Pinpoint the cell where the given text exists, returning its [X, Y] midpoint coordinate. 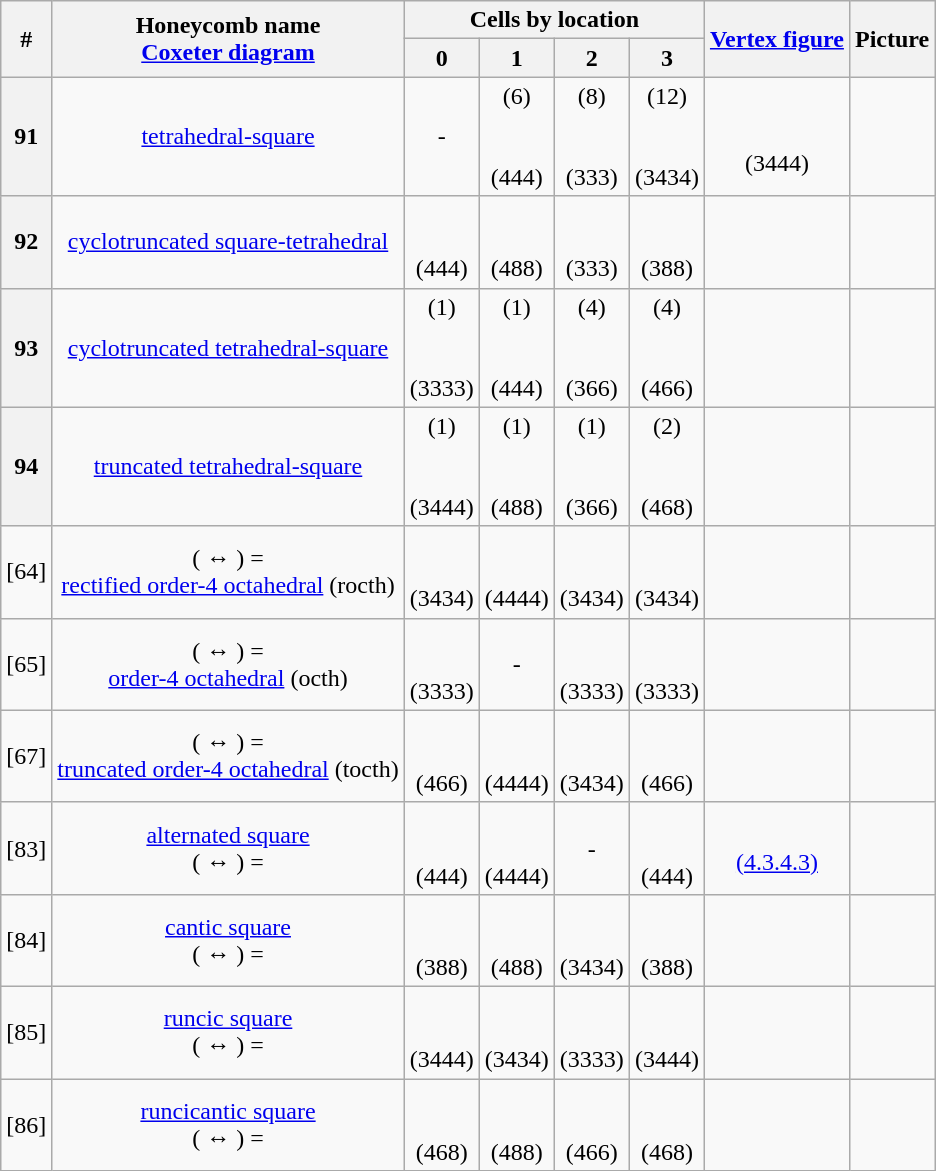
1 [516, 58]
# [26, 39]
truncated tetrahedral-square [228, 466]
3 [666, 58]
cantic square( ↔ ) = [228, 940]
(333) [592, 242]
0 [442, 58]
(4)(466) [666, 348]
(12)(3434) [666, 136]
93 [26, 348]
(1)(366) [592, 466]
cyclotruncated tetrahedral-square [228, 348]
runcic square( ↔ ) = [228, 1032]
91 [26, 136]
2 [592, 58]
94 [26, 466]
(8)(333) [592, 136]
Honeycomb nameCoxeter diagram [228, 39]
[64] [26, 572]
[65] [26, 664]
runcicantic square( ↔ ) = [228, 1124]
(4.3.4.3) [776, 848]
(2)(468) [666, 466]
Picture [892, 39]
( ↔ ) = order-4 octahedral (octh) [228, 664]
alternated square( ↔ ) = [228, 848]
cyclotruncated square-tetrahedral [228, 242]
Vertex figure [776, 39]
[67] [26, 756]
(1)(3333) [442, 348]
[86] [26, 1124]
[85] [26, 1032]
tetrahedral-square [228, 136]
(1)(444) [516, 348]
(4)(366) [592, 348]
(1)(488) [516, 466]
[84] [26, 940]
[83] [26, 848]
(1)(3444) [442, 466]
( ↔ ) = truncated order-4 octahedral (tocth) [228, 756]
( ↔ ) = rectified order-4 octahedral (rocth) [228, 572]
Cells by location [554, 20]
92 [26, 242]
(6)(444) [516, 136]
